Capture the cell that displays the provided text and extract its [x, y] central coordinate. 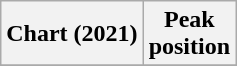
Peakposition [189, 34]
Chart (2021) [72, 34]
